Identify which cell holds the provided text, then report its (X, Y) central coordinate. 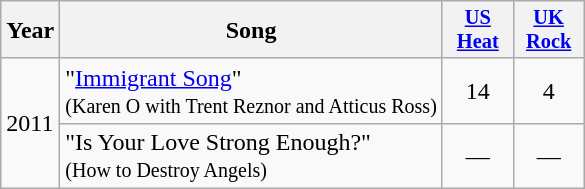
USHeat (478, 30)
14 (478, 90)
"Is Your Love Strong Enough?"(How to Destroy Angels) (252, 156)
4 (548, 90)
Year (30, 30)
Song (252, 30)
"Immigrant Song"(Karen O with Trent Reznor and Atticus Ross) (252, 90)
UKRock (548, 30)
2011 (30, 123)
